Scan for the cell matching the given text and deliver its (x, y) coordinate at center. 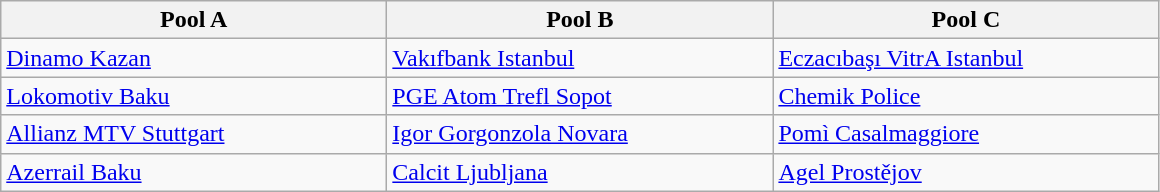
Vakıfbank Istanbul (580, 58)
Allianz MTV Stuttgart (194, 134)
Pool C (966, 20)
Calcit Ljubljana (580, 172)
Eczacıbaşı VitrA Istanbul (966, 58)
PGE Atom Trefl Sopot (580, 96)
Azerrail Baku (194, 172)
Chemik Police (966, 96)
Pool B (580, 20)
Igor Gorgonzola Novara (580, 134)
Pool A (194, 20)
Agel Prostějov (966, 172)
Pomì Casalmaggiore (966, 134)
Dinamo Kazan (194, 58)
Lokomotiv Baku (194, 96)
